Return the (x, y) coordinate for the center point of the cell that contains the specified text.  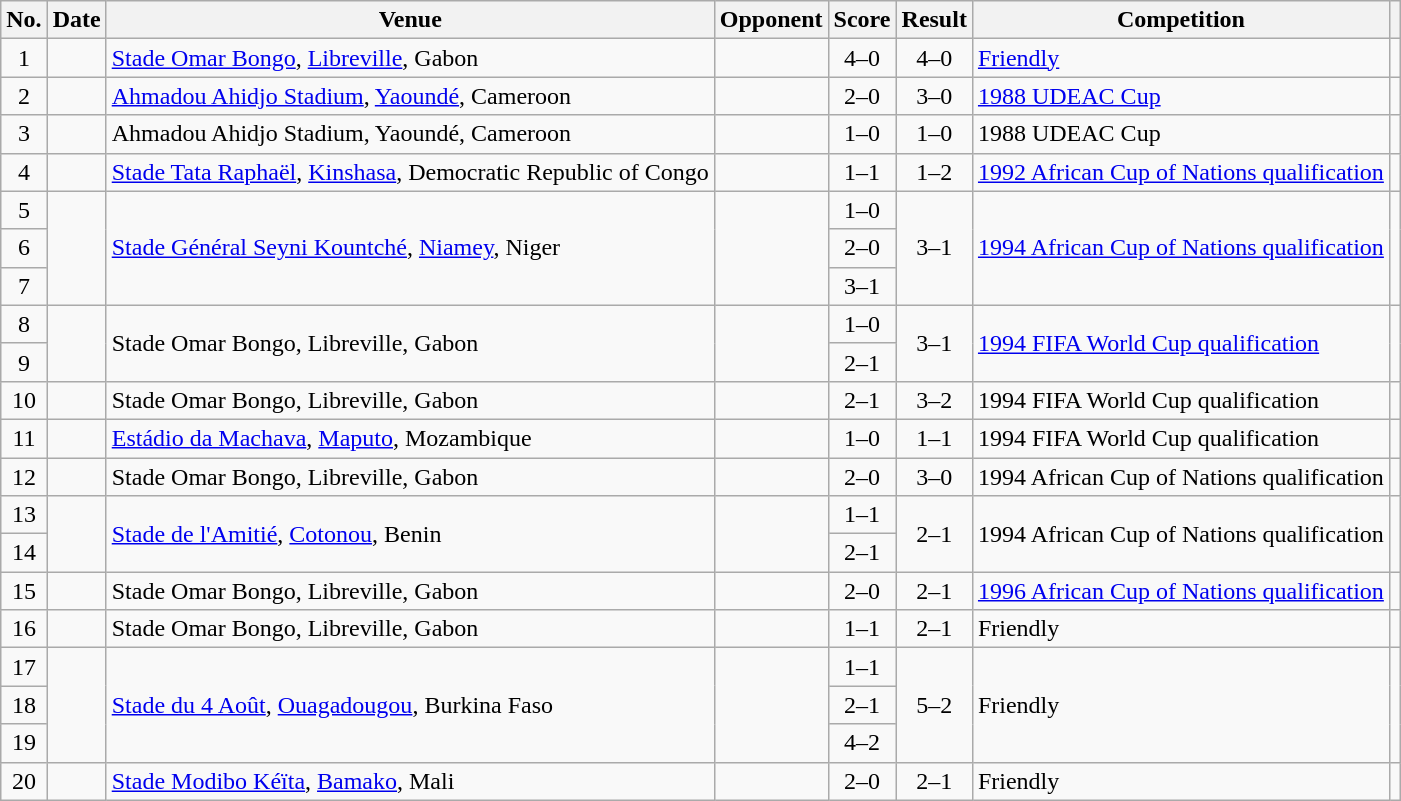
Stade de l'Amitié, Cotonou, Benin (410, 534)
20 (24, 781)
4 (24, 172)
8 (24, 324)
1992 African Cup of Nations qualification (1180, 172)
Stade Général Seyni Kountché, Niamey, Niger (410, 248)
3 (24, 134)
Estádio da Machava, Maputo, Mozambique (410, 438)
1 (24, 58)
Stade Tata Raphaël, Kinshasa, Democratic Republic of Congo (410, 172)
Date (76, 20)
12 (24, 477)
11 (24, 438)
No. (24, 20)
17 (24, 667)
1–2 (934, 172)
6 (24, 248)
Score (862, 20)
Venue (410, 20)
9 (24, 362)
Stade Modibo Kéïta, Bamako, Mali (410, 781)
Opponent (771, 20)
Stade du 4 Août, Ouagadougou, Burkina Faso (410, 705)
4–2 (862, 743)
2 (24, 96)
19 (24, 743)
16 (24, 629)
Result (934, 20)
Competition (1180, 20)
3–2 (934, 400)
1996 African Cup of Nations qualification (1180, 591)
13 (24, 515)
15 (24, 591)
14 (24, 553)
7 (24, 286)
18 (24, 705)
5–2 (934, 705)
5 (24, 210)
10 (24, 400)
